Scan for the cell matching the given text and deliver its (x, y) coordinate at center. 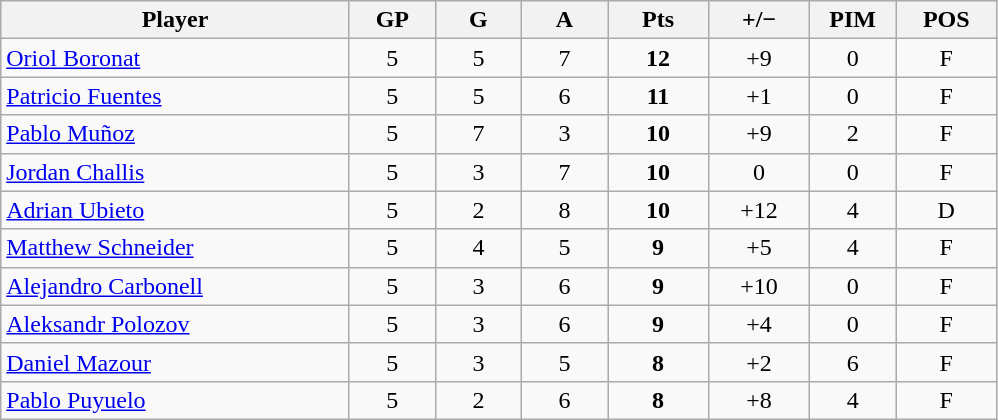
11 (658, 96)
PIM (853, 20)
Pablo Puyuelo (176, 400)
Jordan Challis (176, 172)
+4 (760, 324)
D (946, 210)
Alejandro Carbonell (176, 286)
Matthew Schneider (176, 248)
Patricio Fuentes (176, 96)
+2 (760, 362)
GP (392, 20)
12 (658, 58)
+/− (760, 20)
POS (946, 20)
G (478, 20)
Aleksandr Polozov (176, 324)
Daniel Mazour (176, 362)
+12 (760, 210)
Pts (658, 20)
A (564, 20)
Oriol Boronat (176, 58)
+5 (760, 248)
+10 (760, 286)
Adrian Ubieto (176, 210)
Pablo Muñoz (176, 134)
+8 (760, 400)
+1 (760, 96)
Player (176, 20)
